From the cell containing the given text, extract its center point as [x, y] coordinate. 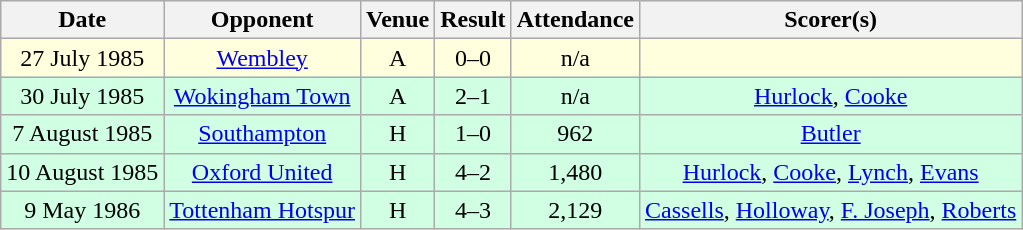
4–3 [473, 210]
9 May 1986 [82, 210]
Attendance [575, 20]
Date [82, 20]
1,480 [575, 172]
Hurlock, Cooke [831, 96]
Southampton [262, 134]
962 [575, 134]
Result [473, 20]
Hurlock, Cooke, Lynch, Evans [831, 172]
Butler [831, 134]
2,129 [575, 210]
0–0 [473, 58]
Cassells, Holloway, F. Joseph, Roberts [831, 210]
Scorer(s) [831, 20]
Oxford United [262, 172]
7 August 1985 [82, 134]
2–1 [473, 96]
Venue [398, 20]
Opponent [262, 20]
Tottenham Hotspur [262, 210]
Wembley [262, 58]
10 August 1985 [82, 172]
30 July 1985 [82, 96]
Wokingham Town [262, 96]
27 July 1985 [82, 58]
1–0 [473, 134]
4–2 [473, 172]
